Output the (X, Y) coordinate of the center of the cell containing the given text.  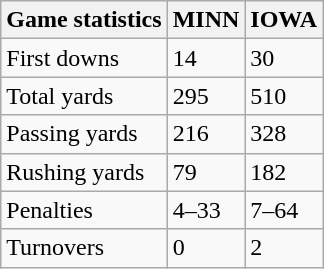
328 (284, 134)
7–64 (284, 210)
IOWA (284, 20)
0 (206, 248)
510 (284, 96)
2 (284, 248)
Passing yards (84, 134)
MINN (206, 20)
First downs (84, 58)
14 (206, 58)
Total yards (84, 96)
Game statistics (84, 20)
216 (206, 134)
Turnovers (84, 248)
30 (284, 58)
79 (206, 172)
4–33 (206, 210)
Rushing yards (84, 172)
295 (206, 96)
Penalties (84, 210)
182 (284, 172)
